Find where the given text appears and provide that cell's center as (X, Y) coordinate. 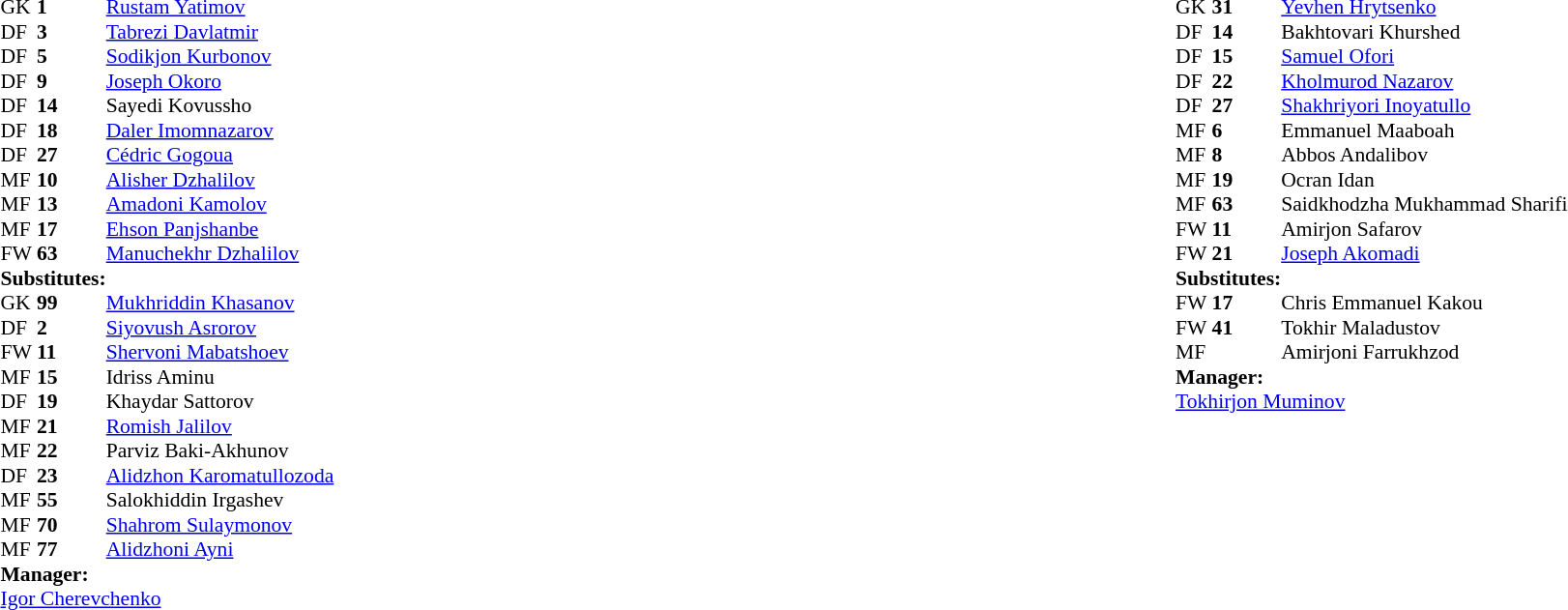
18 (55, 131)
5 (55, 57)
Cédric Gogoua (220, 156)
Kholmurod Nazarov (1424, 81)
Sodikjon Kurbonov (220, 57)
Romish Jalilov (220, 426)
55 (55, 500)
Alisher Dzhalilov (220, 180)
Emmanuel Maaboah (1424, 131)
Bakhtovari Khurshed (1424, 32)
Daler Imomnazarov (220, 131)
Salokhiddin Irgashev (220, 500)
Siyovush Asrorov (220, 328)
Joseph Akomadi (1424, 254)
6 (1231, 131)
Amirjon Safarov (1424, 229)
Sayedi Kovussho (220, 105)
70 (55, 525)
Tokhir Maladustov (1424, 328)
3 (55, 32)
9 (55, 81)
Amadoni Kamolov (220, 204)
Mukhriddin Khasanov (220, 303)
Ocran Idan (1424, 180)
Alidzhon Karomatullozoda (220, 476)
41 (1231, 328)
10 (55, 180)
Joseph Okoro (220, 81)
Saidkhodzha Mukhammad Sharifi (1424, 204)
99 (55, 303)
23 (55, 476)
Samuel Ofori (1424, 57)
Shahrom Sulaymonov (220, 525)
GK (18, 303)
Parviz Baki-Akhunov (220, 451)
13 (55, 204)
2 (55, 328)
Manuchekhr Dzhalilov (220, 254)
Chris Emmanuel Kakou (1424, 303)
Tokhirjon Muminov (1371, 401)
Shakhriyori Inoyatullo (1424, 105)
77 (55, 550)
8 (1231, 156)
Shervoni Mabatshoev (220, 353)
Idriss Aminu (220, 377)
Abbos Andalibov (1424, 156)
Amirjoni Farrukhzod (1424, 353)
Tabrezi Davlatmir (220, 32)
Alidzhoni Ayni (220, 550)
Ehson Panjshanbe (220, 229)
Khaydar Sattorov (220, 401)
